Detect which cell encompasses the target text, then output its [X, Y] center coordinate. 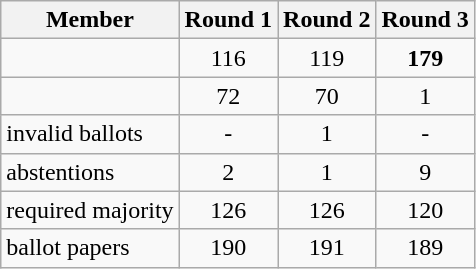
Round 3 [425, 20]
189 [425, 248]
120 [425, 210]
70 [327, 96]
119 [327, 58]
191 [327, 248]
Member [90, 20]
179 [425, 58]
required majority [90, 210]
abstentions [90, 172]
Round 2 [327, 20]
Round 1 [228, 20]
72 [228, 96]
invalid ballots [90, 134]
9 [425, 172]
2 [228, 172]
190 [228, 248]
ballot papers [90, 248]
116 [228, 58]
